Scan for the cell matching the given text and deliver its [x, y] coordinate at center. 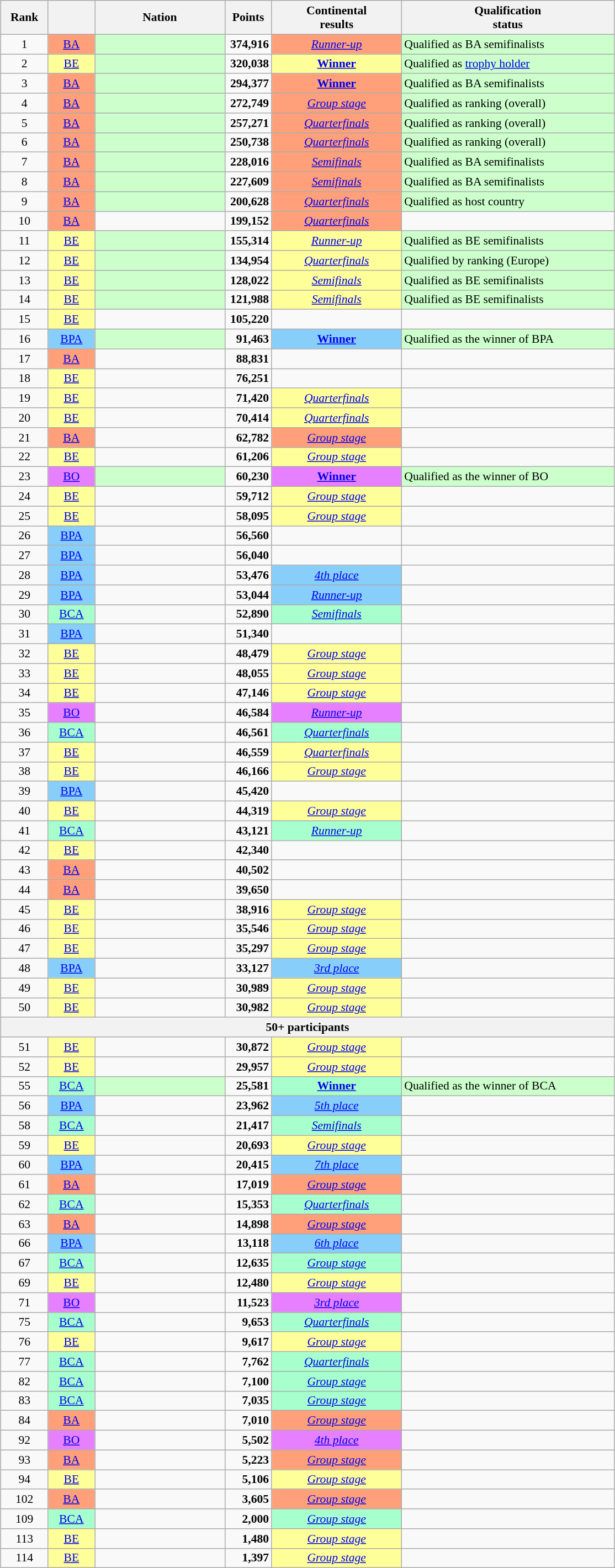
6 [24, 142]
50+ participants [308, 1027]
30,872 [248, 1047]
70,414 [248, 418]
109 [24, 1519]
113 [24, 1538]
82 [24, 1381]
59 [24, 1145]
58 [24, 1125]
20 [24, 418]
5th place [337, 1106]
374,916 [248, 44]
33,127 [248, 968]
58,095 [248, 516]
Qualificationstatus [508, 18]
114 [24, 1558]
45 [24, 909]
21,417 [248, 1125]
200,628 [248, 201]
51,340 [248, 634]
60,230 [248, 477]
83 [24, 1401]
11 [24, 241]
4 [24, 103]
3 [24, 83]
18 [24, 379]
12 [24, 261]
26 [24, 535]
94 [24, 1479]
2,000 [248, 1519]
15 [24, 320]
67 [24, 1263]
14 [24, 300]
228,016 [248, 162]
Qualified by ranking (Europe) [508, 261]
5,223 [248, 1460]
28 [24, 575]
59,712 [248, 496]
7,010 [248, 1421]
56,040 [248, 555]
76 [24, 1342]
25 [24, 516]
43 [24, 870]
45,420 [248, 791]
30 [24, 614]
10 [24, 221]
7,100 [248, 1381]
7 [24, 162]
88,831 [248, 359]
22 [24, 457]
46,166 [248, 772]
32 [24, 653]
35,297 [248, 949]
12,480 [248, 1283]
48 [24, 968]
105,220 [248, 320]
Qualified as the winner of BCA [508, 1086]
9,617 [248, 1342]
44 [24, 890]
14,898 [248, 1224]
Qualified as the winner of BO [508, 477]
55 [24, 1086]
46,584 [248, 713]
30,989 [248, 988]
227,609 [248, 182]
Continentalresults [337, 18]
12,635 [248, 1263]
121,988 [248, 300]
13 [24, 280]
84 [24, 1421]
93 [24, 1460]
7,035 [248, 1401]
43,121 [248, 831]
92 [24, 1440]
52 [24, 1066]
7,762 [248, 1362]
1,480 [248, 1538]
71,420 [248, 398]
102 [24, 1499]
56 [24, 1106]
63 [24, 1224]
24 [24, 496]
53,476 [248, 575]
61,206 [248, 457]
257,271 [248, 123]
16 [24, 339]
35,546 [248, 929]
199,152 [248, 221]
52,890 [248, 614]
1 [24, 44]
37 [24, 752]
9,653 [248, 1322]
71 [24, 1303]
23,962 [248, 1106]
42,340 [248, 850]
134,954 [248, 261]
Qualified as host country [508, 201]
Rank [24, 18]
62,782 [248, 437]
21 [24, 437]
46 [24, 929]
7th place [337, 1165]
33 [24, 673]
29 [24, 594]
62 [24, 1204]
294,377 [248, 83]
48,479 [248, 653]
77 [24, 1362]
30,982 [248, 1008]
5 [24, 123]
5,502 [248, 1440]
27 [24, 555]
17 [24, 359]
2 [24, 64]
42 [24, 850]
49 [24, 988]
20,415 [248, 1165]
61 [24, 1184]
272,749 [248, 103]
250,738 [248, 142]
6th place [337, 1243]
1,397 [248, 1558]
Points [248, 18]
47,146 [248, 693]
38 [24, 772]
9 [24, 201]
46,561 [248, 732]
41 [24, 831]
19 [24, 398]
40,502 [248, 870]
48,055 [248, 673]
51 [24, 1047]
76,251 [248, 379]
3,605 [248, 1499]
47 [24, 949]
11,523 [248, 1303]
69 [24, 1283]
5,106 [248, 1479]
155,314 [248, 241]
50 [24, 1008]
320,038 [248, 64]
91,463 [248, 339]
53,044 [248, 594]
13,118 [248, 1243]
44,319 [248, 811]
128,022 [248, 280]
56,560 [248, 535]
23 [24, 477]
34 [24, 693]
8 [24, 182]
46,559 [248, 752]
20,693 [248, 1145]
36 [24, 732]
Qualified as the winner of BPA [508, 339]
60 [24, 1165]
31 [24, 634]
39 [24, 791]
39,650 [248, 890]
Nation [160, 18]
35 [24, 713]
40 [24, 811]
75 [24, 1322]
25,581 [248, 1086]
15,353 [248, 1204]
38,916 [248, 909]
66 [24, 1243]
29,957 [248, 1066]
Qualified as trophy holder [508, 64]
17,019 [248, 1184]
